Return (x, y) of the center of cell containing provided text 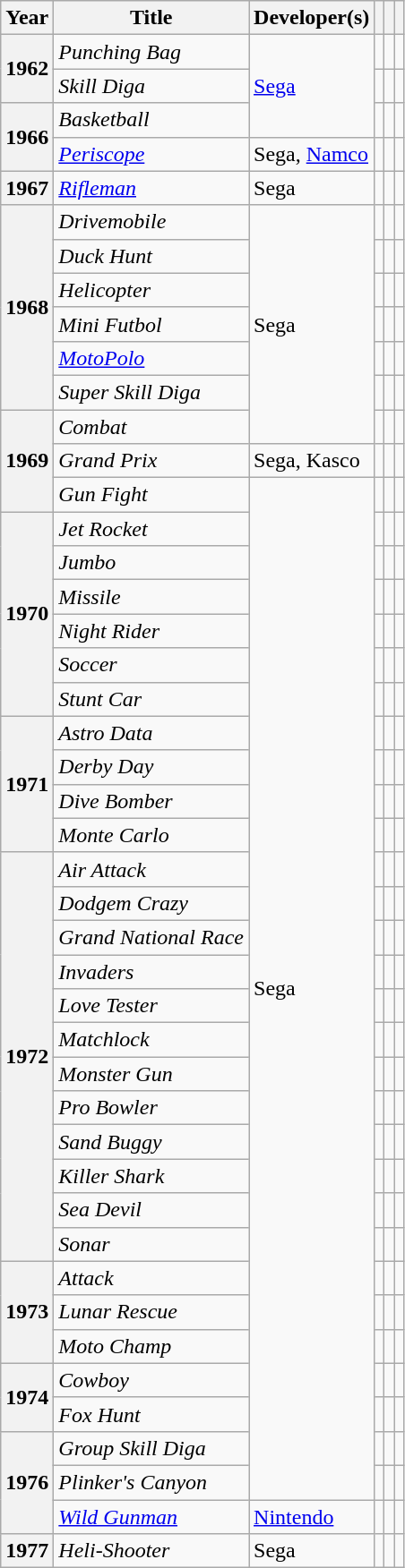
Dodgem Crazy (151, 903)
Grand Prix (151, 461)
Plinker's Canyon (151, 1482)
Air Attack (151, 869)
Sonar (151, 1244)
Missile (151, 597)
Jet Rocket (151, 529)
Monster Gun (151, 1074)
1977 (27, 1551)
Helicopter (151, 290)
1974 (27, 1397)
Lunar Rescue (151, 1312)
Drivemobile (151, 222)
1969 (27, 461)
Group Skill Diga (151, 1448)
Pro Bowler (151, 1108)
Sega, Namco (312, 154)
Mini Futbol (151, 324)
1966 (27, 137)
MotoPolo (151, 358)
Skill Diga (151, 86)
1968 (27, 307)
Attack (151, 1278)
Developer(s) (312, 18)
Sea Devil (151, 1210)
Duck Hunt (151, 256)
Grand National Race (151, 937)
Monte Carlo (151, 835)
Astro Data (151, 733)
Combat (151, 427)
Nintendo (312, 1517)
Basketball (151, 120)
Fox Hunt (151, 1414)
Wild Gunman (151, 1517)
Super Skill Diga (151, 392)
Invaders (151, 971)
1976 (27, 1482)
Derby Day (151, 767)
Punching Bag (151, 52)
Sega, Kasco (312, 461)
Sand Buggy (151, 1142)
Cowboy (151, 1380)
Matchlock (151, 1040)
Stunt Car (151, 699)
Moto Champ (151, 1346)
Year (27, 18)
1973 (27, 1312)
Rifleman (151, 188)
Night Rider (151, 631)
Jumbo (151, 563)
Killer Shark (151, 1176)
Periscope (151, 154)
Gun Fight (151, 495)
1972 (27, 1056)
1970 (27, 614)
1967 (27, 188)
1962 (27, 69)
Heli-Shooter (151, 1551)
Love Tester (151, 1006)
Dive Bomber (151, 801)
Soccer (151, 665)
1971 (27, 784)
Title (151, 18)
